Determine the (X, Y) coordinate at the center of the cell enclosing the given text.  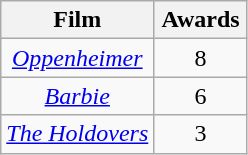
Awards (201, 20)
6 (201, 96)
8 (201, 58)
Oppenheimer (78, 58)
The Holdovers (78, 134)
Barbie (78, 96)
Film (78, 20)
3 (201, 134)
